Find where the given text appears and provide that cell's center as (X, Y) coordinate. 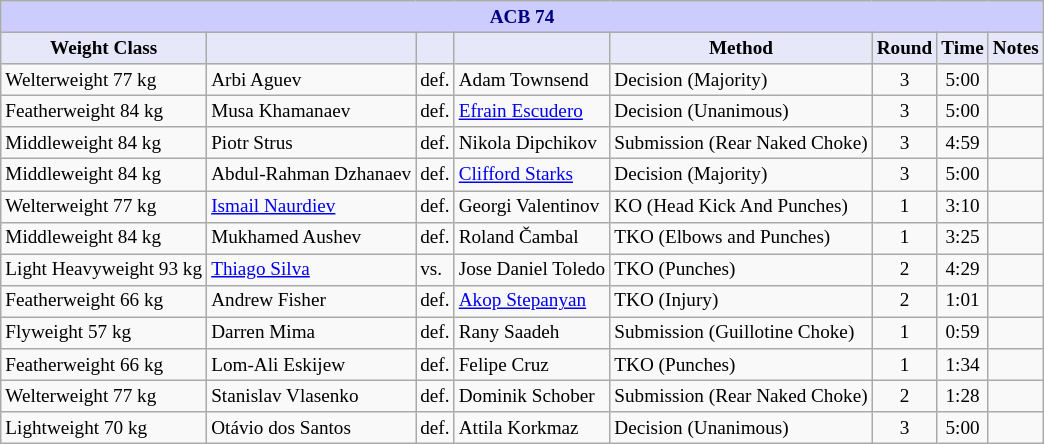
Notes (1016, 48)
3:10 (962, 206)
Light Heavyweight 93 kg (104, 270)
Flyweight 57 kg (104, 333)
Featherweight 84 kg (104, 111)
Otávio dos Santos (312, 428)
Arbi Aguev (312, 80)
vs. (435, 270)
Clifford Starks (532, 175)
KO (Head Kick And Punches) (741, 206)
Method (741, 48)
Submission (Guillotine Choke) (741, 333)
Felipe Cruz (532, 365)
Roland Čambal (532, 238)
Weight Class (104, 48)
Piotr Strus (312, 143)
1:28 (962, 396)
Ismail Naurdiev (312, 206)
0:59 (962, 333)
Time (962, 48)
Darren Mima (312, 333)
Nikola Dipchikov (532, 143)
1:01 (962, 301)
4:59 (962, 143)
Akop Stepanyan (532, 301)
Andrew Fisher (312, 301)
Lom-Ali Eskijew (312, 365)
ACB 74 (522, 17)
Round (904, 48)
Mukhamed Aushev (312, 238)
Thiago Silva (312, 270)
TKO (Injury) (741, 301)
3:25 (962, 238)
Dominik Schober (532, 396)
Lightweight 70 kg (104, 428)
1:34 (962, 365)
Georgi Valentinov (532, 206)
Efrain Escudero (532, 111)
Abdul-Rahman Dzhanaev (312, 175)
Attila Korkmaz (532, 428)
Rany Saadeh (532, 333)
TKO (Elbows and Punches) (741, 238)
Stanislav Vlasenko (312, 396)
Musa Khamanaev (312, 111)
Jose Daniel Toledo (532, 270)
4:29 (962, 270)
Adam Townsend (532, 80)
